Detect which cell encompasses the target text, then output its [X, Y] center coordinate. 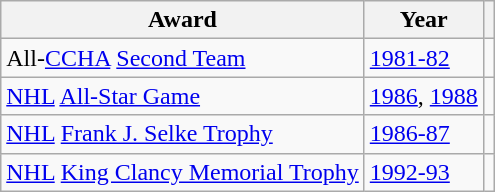
NHL King Clancy Memorial Trophy [183, 172]
1986-87 [424, 134]
NHL Frank J. Selke Trophy [183, 134]
Award [183, 20]
Year [424, 20]
1981-82 [424, 58]
All-CCHA Second Team [183, 58]
1986, 1988 [424, 96]
1992-93 [424, 172]
NHL All-Star Game [183, 96]
